Provide the [X, Y] coordinate of the cell's center where the given text is located.  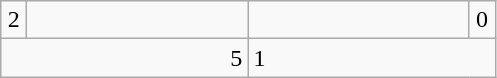
1 [372, 58]
2 [14, 20]
0 [482, 20]
5 [124, 58]
